Determine the [X, Y] coordinate at the center of the cell enclosing the given text.  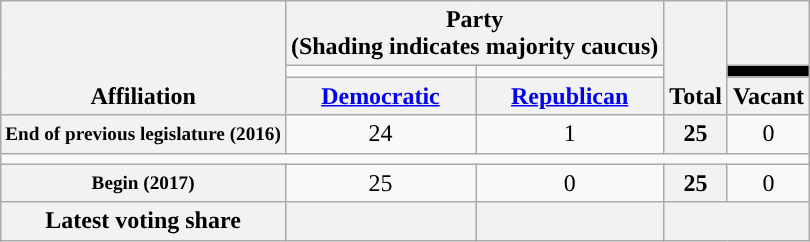
Begin (2017) [144, 183]
1 [570, 134]
24 [380, 134]
Party (Shading indicates majority caucus) [474, 34]
Republican [570, 96]
Affiliation [144, 58]
Vacant [768, 96]
Democratic [380, 96]
Total [696, 58]
End of previous legislature (2016) [144, 134]
Latest voting share [144, 221]
